For the text-containing cell, return its midpoint in [x, y] coordinate format. 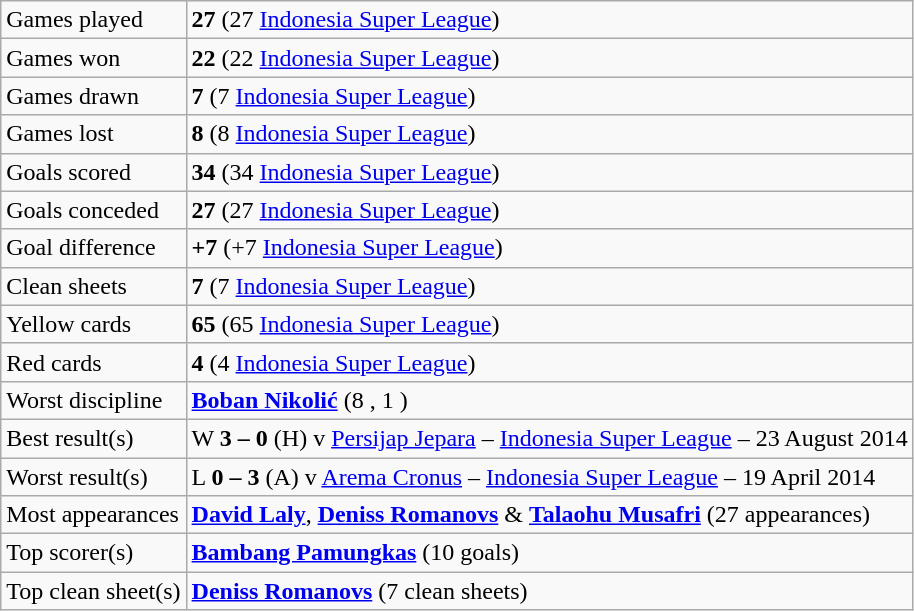
Most appearances [94, 515]
Clean sheets [94, 286]
Games won [94, 58]
Best result(s) [94, 438]
David Laly, Deniss Romanovs & Talaohu Musafri (27 appearances) [550, 515]
Goals scored [94, 172]
L 0 – 3 (A) v Arema Cronus – Indonesia Super League – 19 April 2014 [550, 477]
Red cards [94, 362]
Goal difference [94, 248]
+7 (+7 Indonesia Super League) [550, 248]
Yellow cards [94, 324]
Top clean sheet(s) [94, 591]
W 3 – 0 (H) v Persijap Jepara – Indonesia Super League – 23 August 2014 [550, 438]
65 (65 Indonesia Super League) [550, 324]
34 (34 Indonesia Super League) [550, 172]
Boban Nikolić (8 , 1 ) [550, 400]
Deniss Romanovs (7 clean sheets) [550, 591]
22 (22 Indonesia Super League) [550, 58]
8 (8 Indonesia Super League) [550, 134]
4 (4 Indonesia Super League) [550, 362]
Worst result(s) [94, 477]
Worst discipline [94, 400]
Games lost [94, 134]
Games played [94, 20]
Games drawn [94, 96]
Top scorer(s) [94, 553]
Goals conceded [94, 210]
Bambang Pamungkas (10 goals) [550, 553]
